Determine the [x, y] coordinate at the center of the cell enclosing the given text.  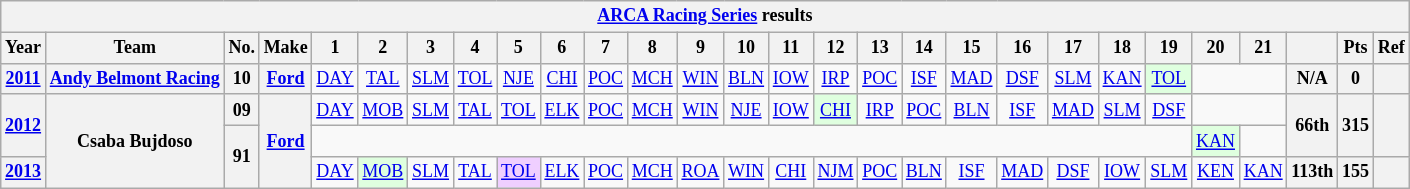
ROA [700, 172]
1 [335, 48]
Year [24, 48]
16 [1022, 48]
6 [562, 48]
KEN [1216, 172]
Team [134, 48]
18 [1122, 48]
Ref [1391, 48]
Pts [1356, 48]
Make [286, 48]
5 [518, 48]
2013 [24, 172]
315 [1356, 125]
19 [1169, 48]
2012 [24, 125]
17 [1074, 48]
14 [924, 48]
No. [242, 48]
12 [836, 48]
155 [1356, 172]
7 [606, 48]
20 [1216, 48]
4 [474, 48]
15 [972, 48]
NJM [836, 172]
21 [1263, 48]
2 [383, 48]
11 [790, 48]
ARCA Racing Series results [705, 16]
Andy Belmont Racing [134, 78]
91 [242, 156]
9 [700, 48]
8 [652, 48]
2011 [24, 78]
3 [431, 48]
09 [242, 110]
66th [1312, 125]
Csaba Bujdoso [134, 141]
0 [1356, 78]
N/A [1312, 78]
13 [880, 48]
113th [1312, 172]
